For the text-containing cell, return its midpoint in [X, Y] coordinate format. 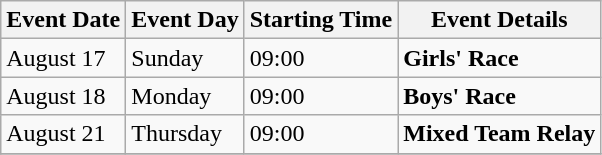
Girls' Race [500, 58]
Boys' Race [500, 96]
Monday [185, 96]
Sunday [185, 58]
August 21 [64, 134]
Event Day [185, 20]
Starting Time [321, 20]
August 18 [64, 96]
August 17 [64, 58]
Mixed Team Relay [500, 134]
Event Date [64, 20]
Thursday [185, 134]
Event Details [500, 20]
